Search for the cell housing the specified text and yield its (x, y) center coordinate. 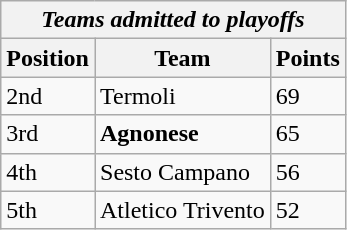
Team (182, 58)
52 (308, 210)
56 (308, 172)
4th (48, 172)
65 (308, 134)
Termoli (182, 96)
Teams admitted to playoffs (174, 20)
Position (48, 58)
5th (48, 210)
69 (308, 96)
Agnonese (182, 134)
Sesto Campano (182, 172)
Atletico Trivento (182, 210)
3rd (48, 134)
Points (308, 58)
2nd (48, 96)
